Find where the given text appears and provide that cell's center as [x, y] coordinate. 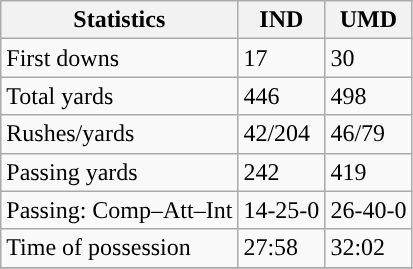
Rushes/yards [120, 134]
42/204 [282, 134]
419 [368, 172]
First downs [120, 58]
Time of possession [120, 248]
446 [282, 96]
27:58 [282, 248]
14-25-0 [282, 210]
30 [368, 58]
32:02 [368, 248]
26-40-0 [368, 210]
Statistics [120, 20]
242 [282, 172]
17 [282, 58]
UMD [368, 20]
Passing: Comp–Att–Int [120, 210]
IND [282, 20]
46/79 [368, 134]
Total yards [120, 96]
Passing yards [120, 172]
498 [368, 96]
